Find where the given text appears and provide that cell's center as [x, y] coordinate. 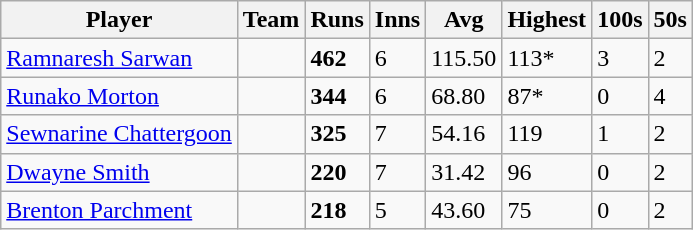
87* [547, 96]
115.50 [464, 58]
96 [547, 172]
218 [337, 210]
Inns [397, 20]
5 [397, 210]
75 [547, 210]
Brenton Parchment [120, 210]
Runako Morton [120, 96]
Sewnarine Chattergoon [120, 134]
344 [337, 96]
325 [337, 134]
Dwayne Smith [120, 172]
1 [620, 134]
Runs [337, 20]
31.42 [464, 172]
Avg [464, 20]
113* [547, 58]
54.16 [464, 134]
462 [337, 58]
3 [620, 58]
4 [670, 96]
100s [620, 20]
Ramnaresh Sarwan [120, 58]
43.60 [464, 210]
119 [547, 134]
50s [670, 20]
Team [271, 20]
Player [120, 20]
220 [337, 172]
Highest [547, 20]
68.80 [464, 96]
